Pinpoint the cell where the given text exists, returning its (x, y) midpoint coordinate. 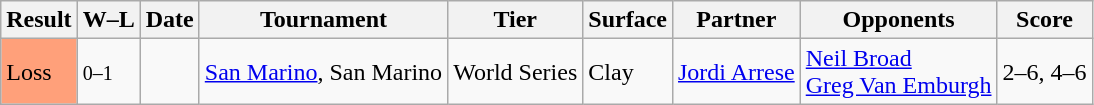
Neil Broad Greg Van Emburgh (898, 72)
W–L (108, 20)
Tier (516, 20)
2–6, 4–6 (1044, 72)
Date (170, 20)
Score (1044, 20)
Surface (628, 20)
World Series (516, 72)
Jordi Arrese (736, 72)
Loss (39, 72)
Opponents (898, 20)
Clay (628, 72)
Tournament (323, 20)
0–1 (108, 72)
Partner (736, 20)
San Marino, San Marino (323, 72)
Result (39, 20)
